Find where the given text appears and provide that cell's center as (X, Y) coordinate. 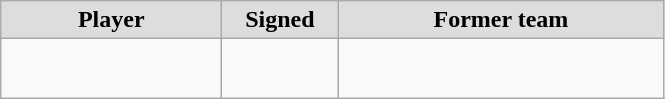
Player (112, 20)
Former team (501, 20)
Signed (280, 20)
